Search for the cell housing the specified text and yield its (X, Y) center coordinate. 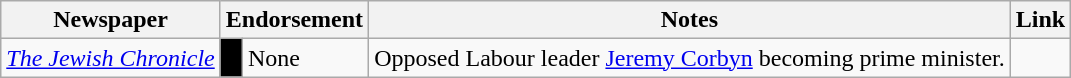
Endorsement (294, 20)
Newspaper (110, 20)
Notes (690, 20)
None (305, 58)
The Jewish Chronicle (110, 58)
Link (1040, 20)
Opposed Labour leader Jeremy Corbyn becoming prime minister. (690, 58)
